Provide the (x, y) coordinate of the cell's center where the given text is located.  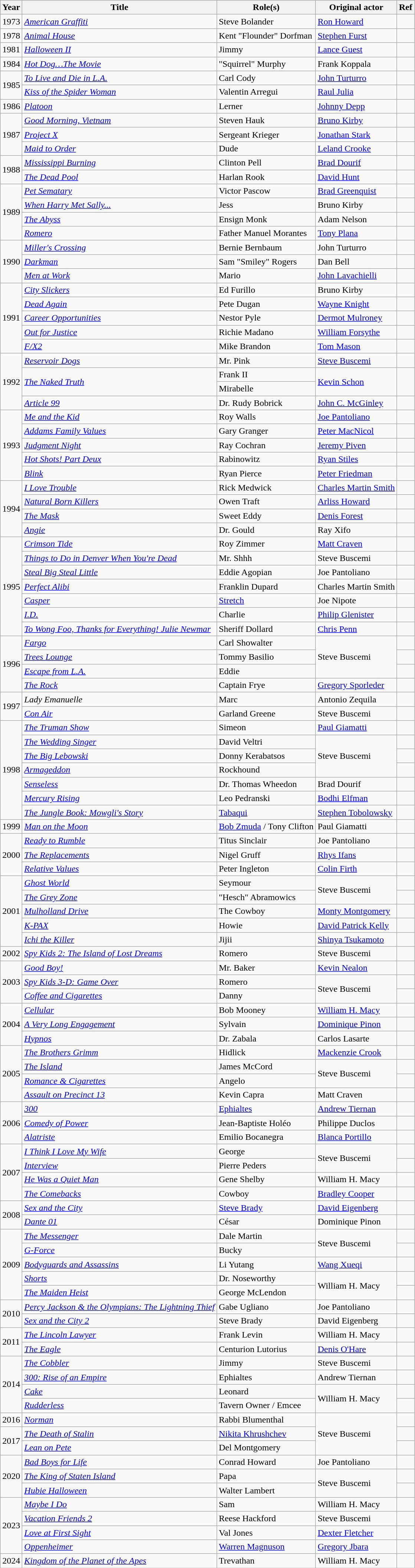
Steven Hauk (266, 120)
City Slickers (120, 290)
Ryan Pierce (266, 473)
Trees Lounge (120, 657)
James McCord (266, 1066)
The Eagle (120, 1349)
Dante 01 (120, 1222)
He Was a Quiet Man (120, 1180)
Father Manuel Morantes (266, 233)
Roy Zimmer (266, 544)
Project X (120, 134)
Adam Nelson (356, 219)
The Death of Stalin (120, 1434)
Kent "Flounder" Dorfman (266, 36)
Carl Showalter (266, 643)
1994 (11, 509)
2005 (11, 1073)
Mercury Rising (120, 798)
To Live and Die in L.A. (120, 78)
Shorts (120, 1278)
Tony Plana (356, 233)
Mike Brandon (266, 346)
Kevin Capra (266, 1095)
Kevin Schon (356, 381)
Hot Dog…The Movie (120, 64)
Hot Shots! Part Deux (120, 459)
Jeremy Piven (356, 445)
Marc (266, 699)
William Forsythe (356, 332)
Monty Montgomery (356, 911)
Sex and the City 2 (120, 1321)
Dr. Zabala (266, 1038)
Ron Howard (356, 22)
2016 (11, 1420)
Johnny Depp (356, 106)
The Wedding Singer (120, 742)
Angie (120, 530)
I.D. (120, 614)
Sex and the City (120, 1208)
Angelo (266, 1081)
Warren Magnuson (266, 1547)
Sheriff Dollard (266, 629)
Dermot Mulroney (356, 318)
Leonard (266, 1391)
A Very Long Engagement (120, 1024)
Pete Dugan (266, 304)
Mario (266, 276)
Article 99 (120, 403)
Jean-Baptiste Holéo (266, 1123)
Jijii (266, 939)
Emilio Bocanegra (266, 1137)
Roy Walls (266, 417)
2009 (11, 1264)
The Comebacks (120, 1194)
Tommy Basilio (266, 657)
1998 (11, 770)
Percy Jackson & the Olympians: The Lightning Thief (120, 1306)
Gene Shelby (266, 1180)
F/X2 (120, 346)
Shinya Tsukamoto (356, 939)
Gregory Sporleder (356, 685)
Dr. Thomas Wheedon (266, 784)
Judgment Night (120, 445)
Denis O'Hare (356, 1349)
Pierre Peders (266, 1165)
Kevin Nealon (356, 968)
The Grey Zone (120, 897)
David Veltri (266, 742)
Bernie Bernbaum (266, 247)
Titus Sinclair (266, 840)
Arliss Howard (356, 502)
Coffee and Cigarettes (120, 996)
1987 (11, 134)
Clinton Pell (266, 163)
Philippe Duclos (356, 1123)
Spy Kids 3-D: Game Over (120, 982)
1984 (11, 64)
Dude (266, 148)
G-Force (120, 1250)
Dale Martin (266, 1236)
Walter Lambert (266, 1490)
Out for Justice (120, 332)
1981 (11, 50)
Reservoir Dogs (120, 360)
1985 (11, 85)
1986 (11, 106)
Captain Frye (266, 685)
Centurion Lutorius (266, 1349)
Fargo (120, 643)
To Wong Foo, Thanks for Everything! Julie Newmar (120, 629)
Dr. Noseworthy (266, 1278)
Dr. Gould (266, 530)
Good Boy! (120, 968)
Lerner (266, 106)
Del Montgomery (266, 1448)
Ref (405, 7)
Alatriste (120, 1137)
Miller's Crossing (120, 247)
The Cobbler (120, 1363)
Harlan Rook (266, 177)
1989 (11, 212)
Peter MacNicol (356, 431)
The Rock (120, 685)
Senseless (120, 784)
Darkman (120, 262)
Lance Guest (356, 50)
John C. McGinley (356, 403)
Donny Kerabatsos (266, 756)
1973 (11, 22)
Ryan Stiles (356, 459)
The Lincoln Lawyer (120, 1335)
Ready to Rumble (120, 840)
1978 (11, 36)
Sweet Eddy (266, 516)
Bucky (266, 1250)
Leo Pedranski (266, 798)
Perfect Alibi (120, 586)
Brad Greenquist (356, 191)
1995 (11, 586)
Steve Bolander (266, 22)
Dr. Rudy Bobrick (266, 403)
Mirabelle (266, 388)
Mississippi Burning (120, 163)
Norman (120, 1420)
2017 (11, 1441)
Richie Madano (266, 332)
2008 (11, 1215)
2001 (11, 911)
Raul Julia (356, 92)
2006 (11, 1123)
Philip Glenister (356, 614)
Jonathan Stark (356, 134)
When Harry Met Sally... (120, 205)
Nigel Gruff (266, 854)
Lady Emanuelle (120, 699)
1996 (11, 664)
Bradley Cooper (356, 1194)
Garland Greene (266, 714)
Dead Again (120, 304)
Spy Kids 2: The Island of Lost Dreams (120, 954)
Kingdom of the Planet of the Apes (120, 1561)
Dan Bell (356, 262)
Val Jones (266, 1533)
Gabe Ugliano (266, 1306)
The Jungle Book: Mowgli's Story (120, 812)
The Truman Show (120, 728)
Lean on Pete (120, 1448)
300 (120, 1109)
Blanca Portillo (356, 1137)
The Cowboy (266, 911)
Tavern Owner / Emcee (266, 1405)
Leland Crooke (356, 148)
Stretch (266, 600)
Bodhi Elfman (356, 798)
Tabaqui (266, 812)
1991 (11, 318)
Things to Do in Denver When You're Dead (120, 558)
The Mask (120, 516)
Ray Xifo (356, 530)
Tom Mason (356, 346)
Wang Xueqi (356, 1264)
2011 (11, 1342)
George McLendon (266, 1292)
Dexter Fletcher (356, 1533)
Trevathan (266, 1561)
Franklin Dupard (266, 586)
K-PAX (120, 925)
Natural Born Killers (120, 502)
The Island (120, 1066)
Colin Firth (356, 869)
Ensign Monk (266, 219)
Con Air (120, 714)
The Naked Truth (120, 381)
Mr. Shhh (266, 558)
Jess (266, 205)
Gregory Jbara (356, 1547)
1990 (11, 262)
Frank Koppala (356, 64)
Stephen Tobolowsky (356, 812)
David Patrick Kelly (356, 925)
Valentin Arregui (266, 92)
Ed Furillo (266, 290)
Year (11, 7)
Pet Sematary (120, 191)
Kiss of the Spider Woman (120, 92)
Gary Granger (266, 431)
Platoon (120, 106)
Joe Nipote (356, 600)
Hypnos (120, 1038)
Addams Family Values (120, 431)
2024 (11, 1561)
Man on the Moon (120, 826)
"Squirrel" Murphy (266, 64)
300: Rise of an Empire (120, 1377)
Frank II (266, 374)
Owen Traft (266, 502)
Escape from L.A. (120, 671)
2003 (11, 982)
The Abyss (120, 219)
2004 (11, 1024)
Simeon (266, 728)
1988 (11, 170)
The Brothers Grimm (120, 1052)
The Maiden Heist (120, 1292)
Li Yutang (266, 1264)
César (266, 1222)
The Big Lebowski (120, 756)
Rick Medwick (266, 488)
2020 (11, 1476)
Bob Zmuda / Tony Clifton (266, 826)
Stephen Furst (356, 36)
Peter Friedman (356, 473)
The Replacements (120, 854)
Rudderless (120, 1405)
Sylvain (266, 1024)
Victor Pascow (266, 191)
Nestor Pyle (266, 318)
Oppenheimer (120, 1547)
Frank Levin (266, 1335)
Mr. Pink (266, 360)
Peter Ingleton (266, 869)
Rabinowitz (266, 459)
Animal House (120, 36)
Sergeant Krieger (266, 134)
Carlos Lasarte (356, 1038)
"Hesch" Abramowics (266, 897)
1997 (11, 706)
David Hunt (356, 177)
Career Opportunities (120, 318)
I Think I Love My Wife (120, 1151)
Denis Forest (356, 516)
Mulholland Drive (120, 911)
Blink (120, 473)
Eddie (266, 671)
George (266, 1151)
2014 (11, 1384)
Howie (266, 925)
Seymour (266, 883)
I Love Trouble (120, 488)
Conrad Howard (266, 1462)
2002 (11, 954)
Mr. Baker (266, 968)
John Lavachielli (356, 276)
Ghost World (120, 883)
Bob Mooney (266, 1010)
Sam (266, 1504)
Chris Penn (356, 629)
Papa (266, 1476)
1992 (11, 381)
Assault on Precinct 13 (120, 1095)
Relative Values (120, 869)
American Graffiti (120, 22)
Hubie Halloween (120, 1490)
Title (120, 7)
Men at Work (120, 276)
Ichi the Killer (120, 939)
Crimson Tide (120, 544)
Interview (120, 1165)
Cake (120, 1391)
Bad Boys for Life (120, 1462)
Hidlick (266, 1052)
2010 (11, 1313)
Ray Cochran (266, 445)
Nikita Khrushchev (266, 1434)
Danny (266, 996)
Sam "Smiley" Rogers (266, 262)
Comedy of Power (120, 1123)
Maid to Order (120, 148)
Casper (120, 600)
Cellular (120, 1010)
Steal Big Steal Little (120, 572)
The Dead Pool (120, 177)
Eddie Agopian (266, 572)
Charlie (266, 614)
Carl Cody (266, 78)
Original actor (356, 7)
Love at First Sight (120, 1533)
Vacation Friends 2 (120, 1518)
Antonio Zequila (356, 699)
Role(s) (266, 7)
Reese Hackford (266, 1518)
Romance & Cigarettes (120, 1081)
Cowboy (266, 1194)
Mackenzie Crook (356, 1052)
2007 (11, 1172)
Bodyguards and Assassins (120, 1264)
2023 (11, 1525)
Rockhound (266, 770)
2000 (11, 854)
Me and the Kid (120, 417)
Good Morning, Vietnam (120, 120)
Maybe I Do (120, 1504)
The Messenger (120, 1236)
Armageddon (120, 770)
1993 (11, 445)
The King of Staten Island (120, 1476)
Wayne Knight (356, 304)
Rhys Ifans (356, 854)
Rabbi Blumenthal (266, 1420)
1999 (11, 826)
Halloween II (120, 50)
